From the cell containing the given text, extract its center point as [X, Y] coordinate. 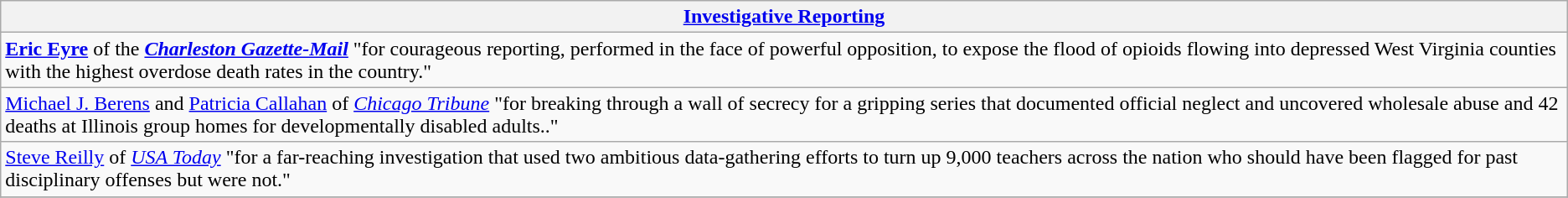
Investigative Reporting [784, 17]
